Find where the given text appears and provide that cell's center as [x, y] coordinate. 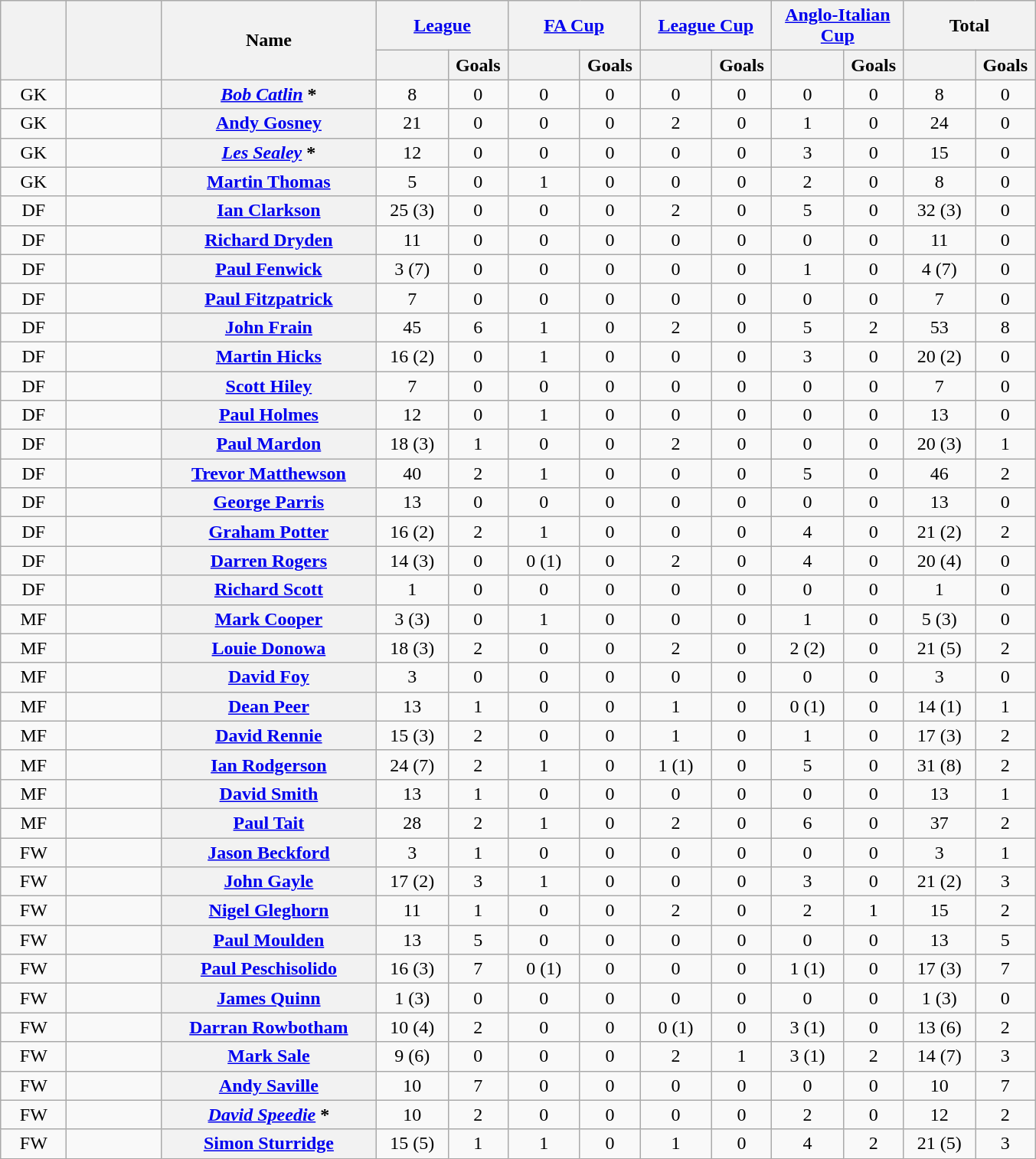
25 (3) [412, 211]
Ian Rodgerson [268, 764]
13 (6) [940, 1027]
Paul Fitzpatrick [268, 298]
Darren Rogers [268, 561]
George Parris [268, 503]
2 (2) [808, 648]
3 (7) [412, 269]
16 (3) [412, 969]
20 (4) [940, 561]
League Cup [706, 26]
FA Cup [574, 26]
10 (4) [412, 1027]
Paul Mardon [268, 444]
Richard Dryden [268, 240]
Andy Saville [268, 1085]
21 [412, 123]
Name [268, 40]
32 (3) [940, 211]
14 (1) [940, 706]
David Rennie [268, 735]
Paul Holmes [268, 415]
Paul Fenwick [268, 269]
Mark Cooper [268, 619]
Paul Tait [268, 823]
45 [412, 327]
Martin Thomas [268, 182]
28 [412, 823]
David Speedie * [268, 1115]
Scott Hiley [268, 385]
Nigel Gleghorn [268, 911]
Paul Peschisolido [268, 969]
31 (8) [940, 764]
37 [940, 823]
46 [940, 473]
Paul Moulden [268, 940]
Darran Rowbotham [268, 1027]
24 (7) [412, 764]
20 (2) [940, 356]
Mark Sale [268, 1056]
15 (5) [412, 1144]
Graham Potter [268, 532]
Louie Donowa [268, 648]
17 (2) [412, 882]
James Quinn [268, 998]
Anglo-Italian Cup [838, 26]
Total [969, 26]
Richard Scott [268, 590]
24 [940, 123]
15 (3) [412, 735]
Simon Sturridge [268, 1144]
Trevor Matthewson [268, 473]
14 (7) [940, 1056]
Jason Beckford [268, 853]
Martin Hicks [268, 356]
David Smith [268, 794]
9 (6) [412, 1056]
Bob Catlin * [268, 94]
4 (7) [940, 269]
Dean Peer [268, 706]
David Foy [268, 677]
John Frain [268, 327]
5 (3) [940, 619]
53 [940, 327]
Les Sealey * [268, 152]
John Gayle [268, 882]
40 [412, 473]
3 (3) [412, 619]
Ian Clarkson [268, 211]
Andy Gosney [268, 123]
14 (3) [412, 561]
20 (3) [940, 444]
League [442, 26]
